Scan for the cell matching the given text and deliver its (X, Y) coordinate at center. 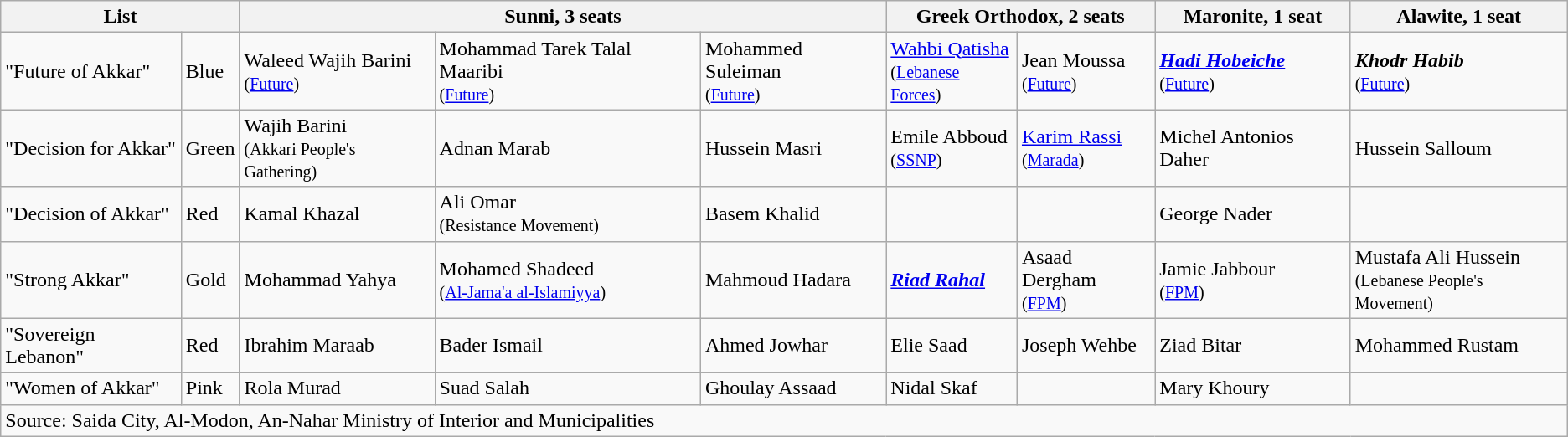
Pink (210, 388)
Khodr Habib(Future) (1459, 71)
Asaad Dergham(FPM) (1086, 280)
Riad Rahal (952, 280)
Sunni, 3 seats (563, 17)
Mohammad Tarek Talal Maaribi(Future) (568, 71)
Mohamed Shadeed(Al-Jama'a al-Islamiyya) (568, 280)
Hussein Masri (792, 148)
Wahbi Qatisha(Lebanese Forces) (952, 71)
Gold (210, 280)
Adnan Marab (568, 148)
Suad Salah (568, 388)
Mohammed Suleiman(Future) (792, 71)
Karim Rassi(Marada) (1086, 148)
Jean Moussa(Future) (1086, 71)
Greek Orthodox, 2 seats (1020, 17)
Emile Abboud(SSNP) (952, 148)
"Sovereign Lebanon" (91, 345)
Wajih Barini(Akkari People's Gathering) (337, 148)
Ziad Bitar (1253, 345)
Bader Ismail (568, 345)
Alawite, 1 seat (1459, 17)
Ahmed Jowhar (792, 345)
"Women of Akkar" (91, 388)
Joseph Wehbe (1086, 345)
List (121, 17)
Mahmoud Hadara (792, 280)
"Decision of Akkar" (91, 214)
Mustafa Ali Hussein(Lebanese People's Movement) (1459, 280)
Jamie Jabbour(FPM) (1253, 280)
Elie Saad (952, 345)
Green (210, 148)
Hussein Salloum (1459, 148)
Source: Saida City, Al-Modon, An-Nahar Ministry of Interior and Municipalities (784, 420)
Mohammed Rustam (1459, 345)
"Decision for Akkar" (91, 148)
George Nader (1253, 214)
Ghoulay Assaad (792, 388)
Mary Khoury (1253, 388)
Ali Omar(Resistance Movement) (568, 214)
Rola Murad (337, 388)
Kamal Khazal (337, 214)
"Strong Akkar" (91, 280)
Blue (210, 71)
Basem Khalid (792, 214)
Hadi Hobeiche(Future) (1253, 71)
Ibrahim Maraab (337, 345)
Maronite, 1 seat (1253, 17)
Mohammad Yahya (337, 280)
Nidal Skaf (952, 388)
Waleed Wajih Barini(Future) (337, 71)
Michel Antonios Daher (1253, 148)
"Future of Akkar" (91, 71)
